Search for the cell housing the specified text and yield its [x, y] center coordinate. 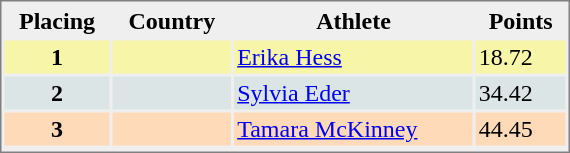
Erika Hess [354, 56]
1 [56, 56]
44.45 [521, 128]
18.72 [521, 56]
Athlete [354, 20]
Placing [56, 20]
2 [56, 92]
Tamara McKinney [354, 128]
Points [521, 20]
3 [56, 128]
Sylvia Eder [354, 92]
Country [172, 20]
34.42 [521, 92]
